Return [x, y] of the center of cell containing provided text 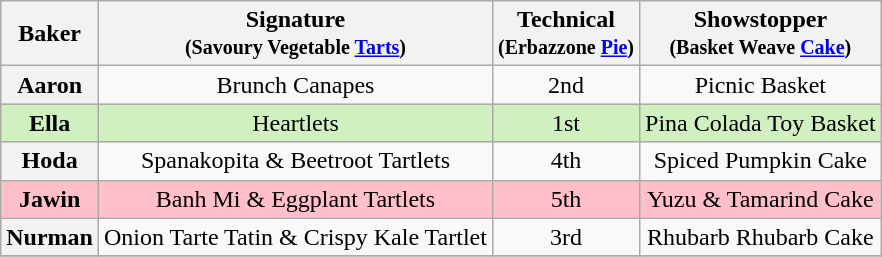
Spiced Pumpkin Cake [761, 161]
Onion Tarte Tatin & Crispy Kale Tartlet [295, 237]
Baker [50, 34]
Spanakopita & Beetroot Tartlets [295, 161]
Yuzu & Tamarind Cake [761, 199]
Brunch Canapes [295, 85]
Heartlets [295, 123]
1st [566, 123]
Rhubarb Rhubarb Cake [761, 237]
Ella [50, 123]
Signature(Savoury Vegetable Tarts) [295, 34]
3rd [566, 237]
Hoda [50, 161]
Technical(Erbazzone Pie) [566, 34]
Pina Colada Toy Basket [761, 123]
2nd [566, 85]
5th [566, 199]
Banh Mi & Eggplant Tartlets [295, 199]
Nurman [50, 237]
Picnic Basket [761, 85]
Showstopper(Basket Weave Cake) [761, 34]
Aaron [50, 85]
Jawin [50, 199]
4th [566, 161]
